Find where the given text appears and provide that cell's center as (X, Y) coordinate. 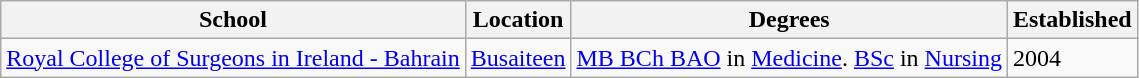
Royal College of Surgeons in Ireland - Bahrain (234, 58)
Established (1072, 20)
Busaiteen (518, 58)
Degrees (789, 20)
Location (518, 20)
2004 (1072, 58)
MB BCh BAO in Medicine. BSc in Nursing (789, 58)
School (234, 20)
